For the text-containing cell, return its midpoint in [X, Y] coordinate format. 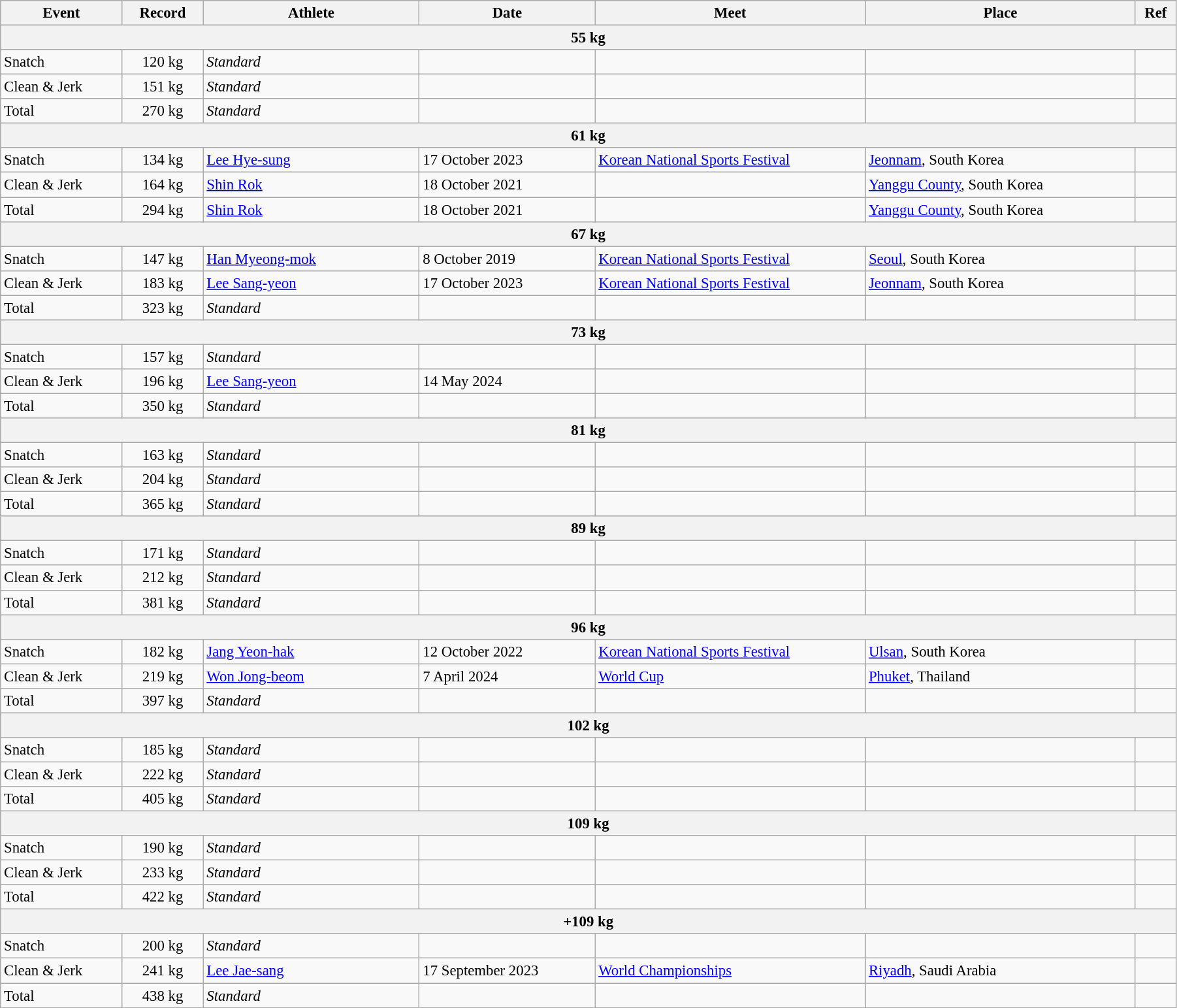
381 kg [163, 602]
241 kg [163, 971]
Han Myeong-mok [311, 259]
365 kg [163, 504]
350 kg [163, 406]
183 kg [163, 283]
Jang Yeon-hak [311, 651]
397 kg [163, 701]
151 kg [163, 87]
405 kg [163, 799]
422 kg [163, 897]
270 kg [163, 111]
55 kg [588, 38]
109 kg [588, 824]
164 kg [163, 185]
17 September 2023 [507, 971]
Ulsan, South Korea [1001, 651]
323 kg [163, 308]
204 kg [163, 480]
Place [1001, 13]
Lee Hye-sung [311, 160]
182 kg [163, 651]
World Cup [730, 676]
294 kg [163, 210]
Lee Jae-sang [311, 971]
120 kg [163, 62]
Event [61, 13]
8 October 2019 [507, 259]
163 kg [163, 455]
12 October 2022 [507, 651]
14 May 2024 [507, 382]
171 kg [163, 553]
73 kg [588, 333]
Ref [1155, 13]
7 April 2024 [507, 676]
81 kg [588, 431]
212 kg [163, 578]
Phuket, Thailand [1001, 676]
185 kg [163, 750]
219 kg [163, 676]
+109 kg [588, 922]
233 kg [163, 873]
89 kg [588, 528]
Riyadh, Saudi Arabia [1001, 971]
67 kg [588, 234]
157 kg [163, 357]
61 kg [588, 136]
World Championships [730, 971]
134 kg [163, 160]
Date [507, 13]
Record [163, 13]
Won Jong-beom [311, 676]
Athlete [311, 13]
102 kg [588, 725]
196 kg [163, 382]
438 kg [163, 996]
190 kg [163, 848]
96 kg [588, 627]
Seoul, South Korea [1001, 259]
222 kg [163, 774]
147 kg [163, 259]
200 kg [163, 947]
Meet [730, 13]
